Detect which cell encompasses the target text, then output its [x, y] center coordinate. 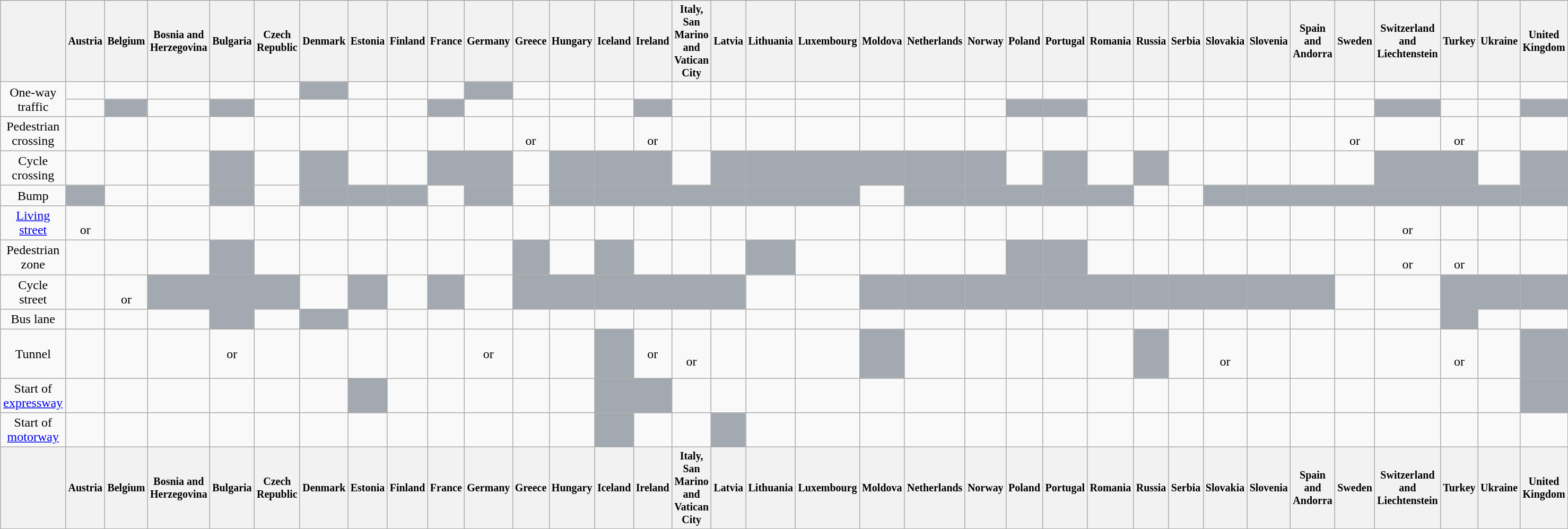
Start of motorway [33, 430]
Pedestrian zone [33, 258]
Tunnel [33, 354]
Start of expressway [33, 396]
Living street [33, 223]
Cycle crossing [33, 168]
Pedestrian crossing [33, 134]
Cycle street [33, 292]
Bump [33, 195]
Bus lane [33, 319]
One-way traffic [33, 99]
